Return (X, Y) of the center of cell containing provided text 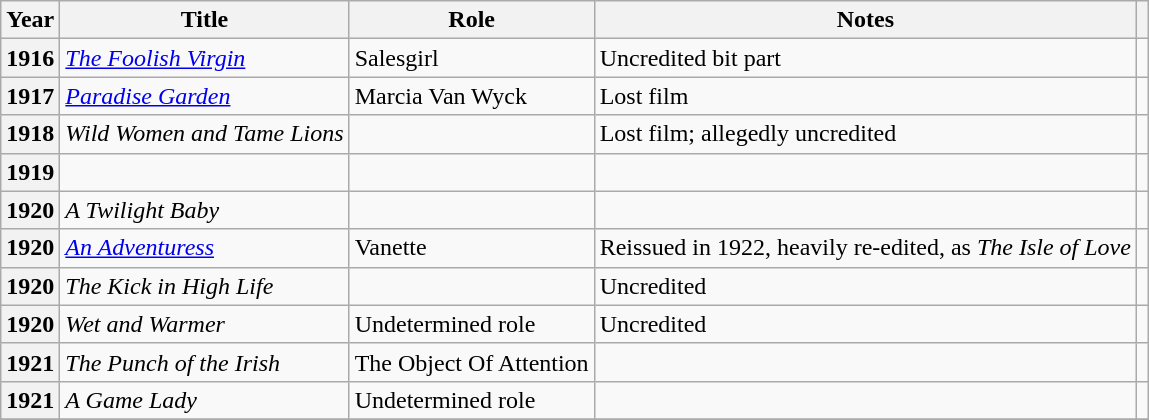
The Object Of Attention (472, 362)
1916 (30, 58)
1919 (30, 172)
Salesgirl (472, 58)
The Punch of the Irish (204, 362)
A Twilight Baby (204, 210)
1918 (30, 134)
1917 (30, 96)
Wild Women and Tame Lions (204, 134)
Notes (865, 20)
Role (472, 20)
Reissued in 1922, heavily re-edited, as The Isle of Love (865, 248)
Paradise Garden (204, 96)
A Game Lady (204, 400)
Vanette (472, 248)
The Foolish Virgin (204, 58)
Marcia Van Wyck (472, 96)
Lost film (865, 96)
Title (204, 20)
An Adventuress (204, 248)
Wet and Warmer (204, 324)
Uncredited bit part (865, 58)
The Kick in High Life (204, 286)
Year (30, 20)
Lost film; allegedly uncredited (865, 134)
